Search for the cell housing the specified text and yield its (x, y) center coordinate. 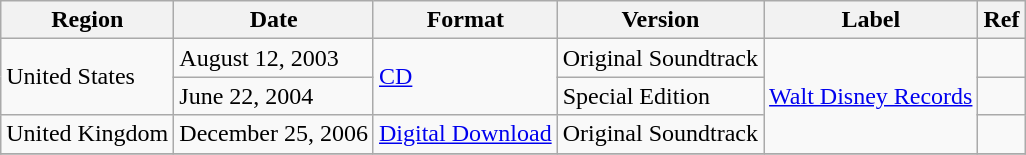
Version (660, 20)
CD (465, 77)
Label (871, 20)
Date (274, 20)
Special Edition (660, 96)
Walt Disney Records (871, 96)
June 22, 2004 (274, 96)
United Kingdom (88, 134)
Format (465, 20)
Region (88, 20)
December 25, 2006 (274, 134)
August 12, 2003 (274, 58)
Ref (1002, 20)
Digital Download (465, 134)
United States (88, 77)
